Return [x, y] of the center of cell containing provided text 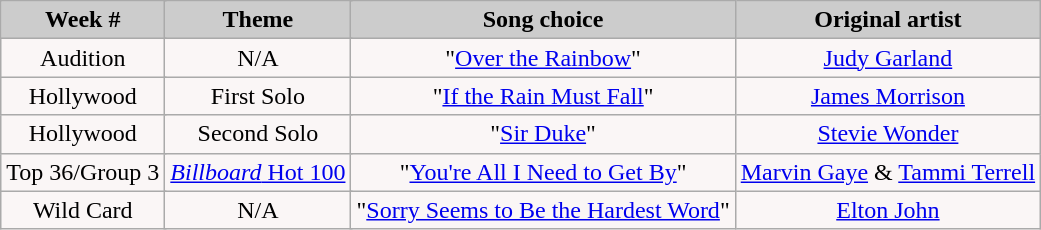
Wild Card [83, 210]
Audition [83, 58]
"Sorry Seems to Be the Hardest Word" [543, 210]
Elton John [888, 210]
Judy Garland [888, 58]
Marvin Gaye & Tammi Terrell [888, 172]
Second Solo [258, 134]
First Solo [258, 96]
"If the Rain Must Fall" [543, 96]
James Morrison [888, 96]
"Sir Duke" [543, 134]
Original artist [888, 20]
"Over the Rainbow" [543, 58]
Stevie Wonder [888, 134]
Top 36/Group 3 [83, 172]
Billboard Hot 100 [258, 172]
Week # [83, 20]
Song choice [543, 20]
"You're All I Need to Get By" [543, 172]
Theme [258, 20]
